Find where the given text appears and provide that cell's center as (X, Y) coordinate. 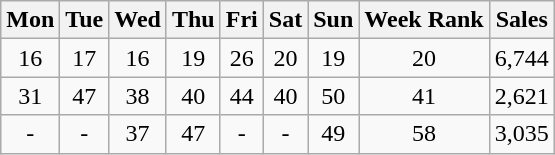
44 (242, 96)
Sat (285, 20)
6,744 (522, 58)
26 (242, 58)
50 (334, 96)
41 (424, 96)
37 (138, 134)
2,621 (522, 96)
Wed (138, 20)
58 (424, 134)
17 (84, 58)
Week Rank (424, 20)
Sales (522, 20)
3,035 (522, 134)
49 (334, 134)
31 (30, 96)
38 (138, 96)
Thu (193, 20)
Tue (84, 20)
Sun (334, 20)
Fri (242, 20)
Mon (30, 20)
